Extract the [x, y] coordinate from the center of the cell holding the provided text.  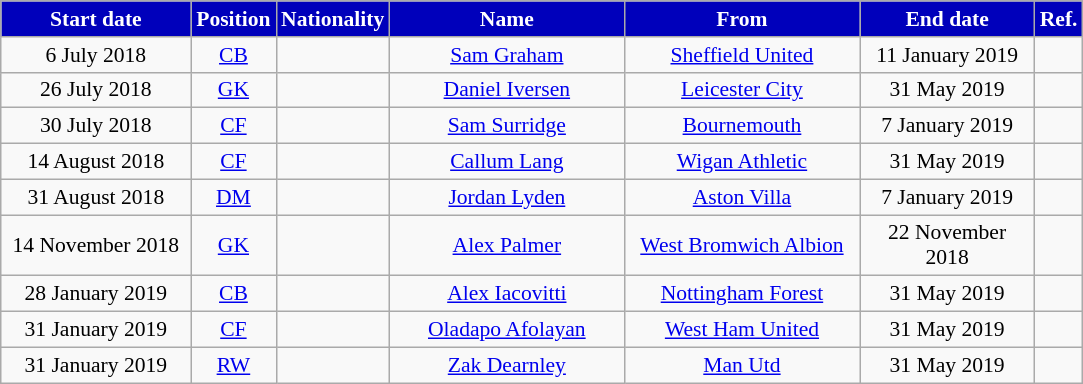
26 July 2018 [96, 90]
Alex Iacovitti [506, 294]
Ref. [1059, 19]
14 August 2018 [96, 162]
Daniel Iversen [506, 90]
Sam Graham [506, 55]
Nationality [332, 19]
14 November 2018 [96, 246]
Jordan Lyden [506, 197]
Oladapo Afolayan [506, 330]
30 July 2018 [96, 126]
Sam Surridge [506, 126]
Man Utd [742, 365]
From [742, 19]
Leicester City [742, 90]
End date [948, 19]
11 January 2019 [948, 55]
Bournemouth [742, 126]
Zak Dearnley [506, 365]
6 July 2018 [96, 55]
Callum Lang [506, 162]
22 November 2018 [948, 246]
West Ham United [742, 330]
Wigan Athletic [742, 162]
DM [234, 197]
RW [234, 365]
Nottingham Forest [742, 294]
Name [506, 19]
28 January 2019 [96, 294]
31 August 2018 [96, 197]
Start date [96, 19]
Alex Palmer [506, 246]
West Bromwich Albion [742, 246]
Position [234, 19]
Aston Villa [742, 197]
Sheffield United [742, 55]
